Locate the cell with the specified text and output its (X, Y) center coordinate. 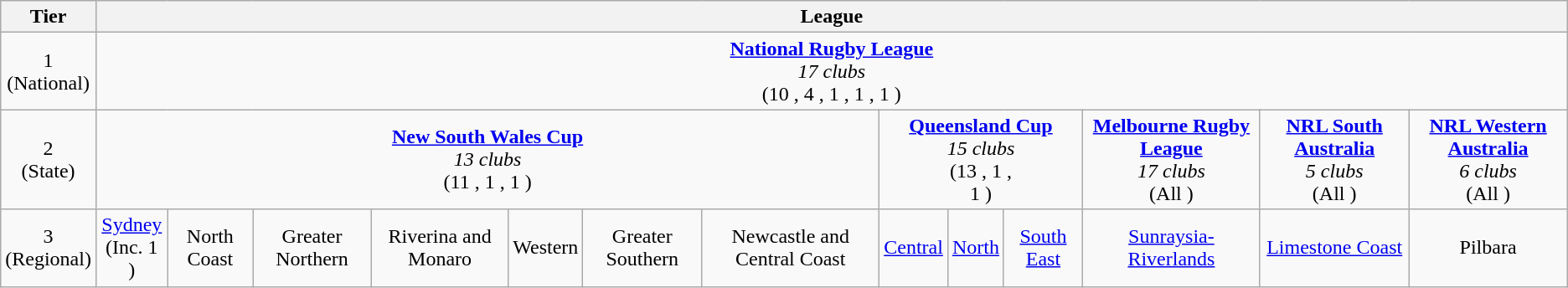
NRL South Australia5 clubs(All ) (1333, 159)
Central (914, 248)
League (831, 17)
Queensland Cup15 clubs(13 , 1 ,1 ) (982, 159)
NRL Western Australia6 clubs(All ) (1488, 159)
Limestone Coast (1333, 248)
Newcastle and Central Coast (791, 248)
3(Regional) (49, 248)
Western (546, 248)
1(National) (49, 71)
New South Wales Cup13 clubs(11 , 1 , 1 ) (487, 159)
Greater Southern (642, 248)
South East (1043, 248)
Tier (49, 17)
Greater Northern (312, 248)
Pilbara (1488, 248)
Melbourne Rugby League17 clubs(All ) (1171, 159)
National Rugby League17 clubs(10 , 4 , 1 , 1 , 1 ) (831, 71)
Sunraysia-Riverlands (1171, 248)
North (975, 248)
North Coast (209, 248)
2(State) (49, 159)
Sydney(Inc. 1 ) (132, 248)
Riverina and Monaro (439, 248)
